Return the [X, Y] coordinate for the center point of the cell that contains the specified text.  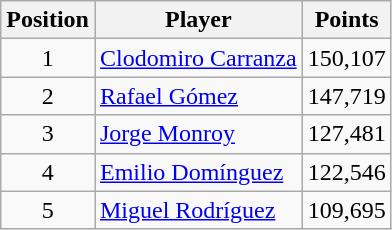
147,719 [346, 96]
1 [48, 58]
Player [198, 20]
150,107 [346, 58]
Jorge Monroy [198, 134]
122,546 [346, 172]
4 [48, 172]
Points [346, 20]
3 [48, 134]
Position [48, 20]
127,481 [346, 134]
109,695 [346, 210]
Emilio Domínguez [198, 172]
2 [48, 96]
Rafael Gómez [198, 96]
Clodomiro Carranza [198, 58]
Miguel Rodríguez [198, 210]
5 [48, 210]
